Locate the cell with the specified text and output its (x, y) center coordinate. 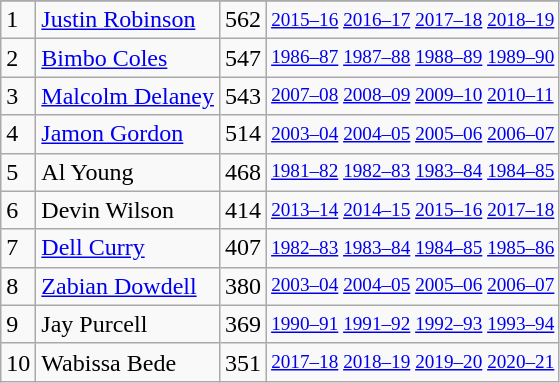
1 (18, 20)
1990–91 1991–92 1992–93 1993–94 (413, 324)
543 (242, 96)
2 (18, 58)
407 (242, 248)
Wabissa Bede (128, 362)
6 (18, 210)
Justin Robinson (128, 20)
369 (242, 324)
8 (18, 286)
Devin Wilson (128, 210)
547 (242, 58)
468 (242, 172)
7 (18, 248)
1986–87 1987–88 1988–89 1989–90 (413, 58)
10 (18, 362)
Malcolm Delaney (128, 96)
562 (242, 20)
Al Young (128, 172)
2007–08 2008–09 2009–10 2010–11 (413, 96)
414 (242, 210)
4 (18, 134)
514 (242, 134)
5 (18, 172)
Jamon Gordon (128, 134)
2015–16 2016–17 2017–18 2018–19 (413, 20)
1981–82 1982–83 1983–84 1984–85 (413, 172)
380 (242, 286)
9 (18, 324)
3 (18, 96)
2013–14 2014–15 2015–16 2017–18 (413, 210)
Dell Curry (128, 248)
2017–18 2018–19 2019–20 2020–21 (413, 362)
Jay Purcell (128, 324)
Zabian Dowdell (128, 286)
Bimbo Coles (128, 58)
1982–83 1983–84 1984–85 1985–86 (413, 248)
351 (242, 362)
